Search for the cell housing the specified text and yield its (X, Y) center coordinate. 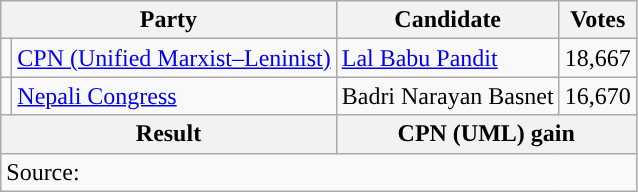
Party (168, 20)
16,670 (598, 96)
Source: (318, 172)
Votes (598, 20)
Lal Babu Pandit (448, 58)
CPN (Unified Marxist–Leninist) (174, 58)
Badri Narayan Basnet (448, 96)
CPN (UML) gain (486, 134)
Result (168, 134)
18,667 (598, 58)
Nepali Congress (174, 96)
Candidate (448, 20)
